Locate the cell with the specified text and output its (X, Y) center coordinate. 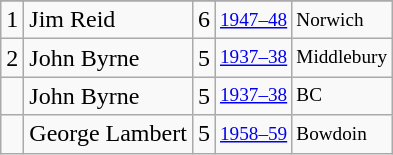
1958–59 (253, 134)
6 (204, 20)
BC (342, 96)
1947–48 (253, 20)
Middlebury (342, 58)
Jim Reid (108, 20)
2 (12, 58)
Bowdoin (342, 134)
Norwich (342, 20)
1 (12, 20)
George Lambert (108, 134)
